Pinpoint the cell where the given text exists, returning its [x, y] midpoint coordinate. 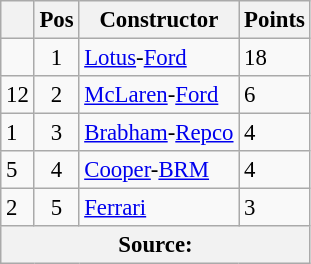
Constructor [159, 20]
18 [274, 58]
12 [18, 95]
Source: [156, 245]
Cooper-BRM [159, 170]
Ferrari [159, 208]
McLaren-Ford [159, 95]
Points [274, 20]
Pos [56, 20]
Brabham-Repco [159, 133]
6 [274, 95]
Lotus-Ford [159, 58]
